Provide the (x, y) coordinate of the cell's center where the given text is located.  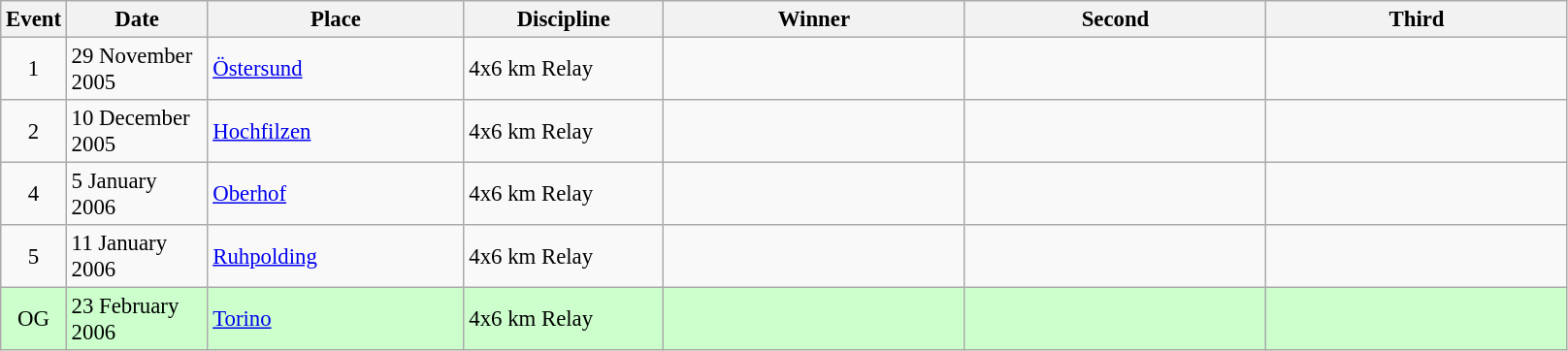
5 (34, 256)
29 November 2005 (137, 70)
2 (34, 132)
Place (336, 19)
10 December 2005 (137, 132)
11 January 2006 (137, 256)
5 January 2006 (137, 194)
1 (34, 70)
Date (137, 19)
Oberhof (336, 194)
OG (34, 320)
4 (34, 194)
Hochfilzen (336, 132)
Discipline (564, 19)
Östersund (336, 70)
Second (1116, 19)
Winner (815, 19)
Ruhpolding (336, 256)
Third (1417, 19)
Event (34, 19)
Torino (336, 320)
23 February 2006 (137, 320)
